Provide the (X, Y) coordinate of the cell's center where the given text is located.  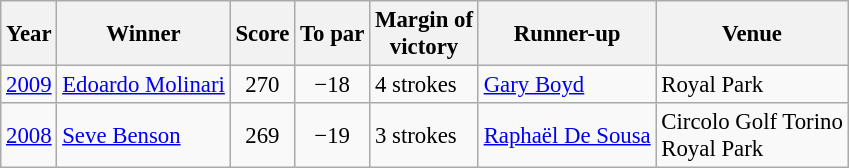
Raphaël De Sousa (567, 136)
269 (262, 136)
Edoardo Molinari (144, 85)
270 (262, 85)
Royal Park (752, 85)
3 strokes (424, 136)
2009 (29, 85)
4 strokes (424, 85)
Seve Benson (144, 136)
Margin ofvictory (424, 34)
Circolo Golf TorinoRoyal Park (752, 136)
2008 (29, 136)
−19 (332, 136)
To par (332, 34)
Year (29, 34)
−18 (332, 85)
Runner-up (567, 34)
Gary Boyd (567, 85)
Winner (144, 34)
Score (262, 34)
Venue (752, 34)
